Determine the [X, Y] coordinate at the center of the cell enclosing the given text.  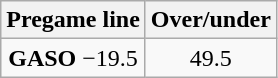
Pregame line [74, 20]
49.5 [210, 58]
Over/under [210, 20]
GASO −19.5 [74, 58]
